Provide the (X, Y) coordinate of the cell's center where the given text is located.  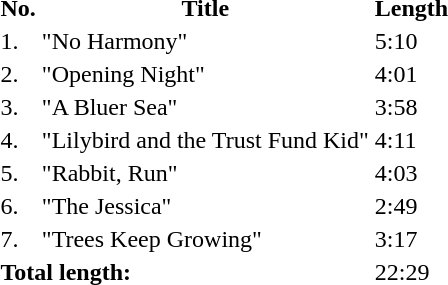
"Rabbit, Run" (205, 173)
"Lilybird and the Trust Fund Kid" (205, 140)
"Trees Keep Growing" (205, 239)
"No Harmony" (205, 41)
"A Bluer Sea" (205, 107)
"The Jessica" (205, 206)
"Opening Night" (205, 74)
